Output the (x, y) coordinate of the center of the cell containing the given text.  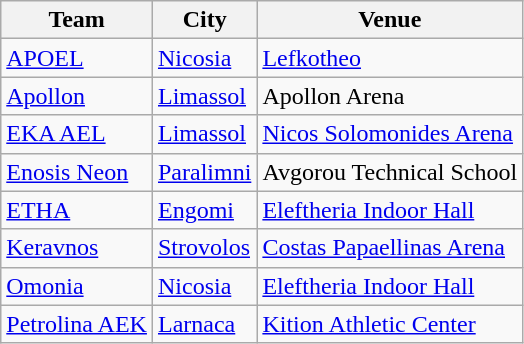
Lefkotheo (390, 58)
Engomi (204, 210)
EKA AEL (77, 134)
Petrolina AEK (77, 324)
Larnaca (204, 324)
Kition Athletic Center (390, 324)
Apollon (77, 96)
Apollon Arena (390, 96)
APOEL (77, 58)
Avgorou Technical School (390, 172)
Venue (390, 20)
Costas Papaellinas Arena (390, 248)
Paralimni (204, 172)
Omonia (77, 286)
Enosis Neon (77, 172)
Keravnos (77, 248)
Nicos Solomonides Arena (390, 134)
Strovolos (204, 248)
ETHA (77, 210)
City (204, 20)
Team (77, 20)
